Pinpoint the cell where the given text exists, returning its [x, y] midpoint coordinate. 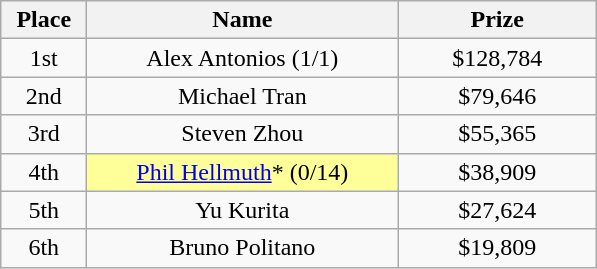
$79,646 [498, 96]
Name [242, 20]
Yu Kurita [242, 210]
6th [44, 248]
Bruno Politano [242, 248]
Michael Tran [242, 96]
$128,784 [498, 58]
Phil Hellmuth* (0/14) [242, 172]
4th [44, 172]
2nd [44, 96]
$55,365 [498, 134]
Steven Zhou [242, 134]
1st [44, 58]
$27,624 [498, 210]
Prize [498, 20]
$19,809 [498, 248]
$38,909 [498, 172]
5th [44, 210]
Alex Antonios (1/1) [242, 58]
3rd [44, 134]
Place [44, 20]
